Identify which cell holds the provided text, then report its [x, y] central coordinate. 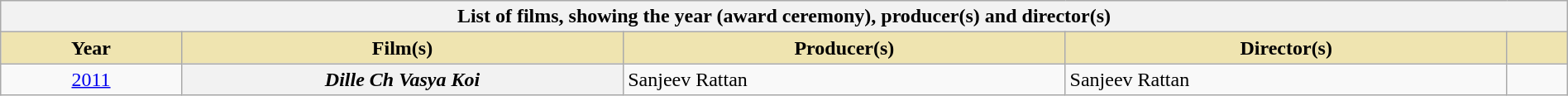
Film(s) [402, 48]
List of films, showing the year (award ceremony), producer(s) and director(s) [784, 17]
Year [91, 48]
Producer(s) [844, 48]
Dille Ch Vasya Koi [402, 79]
Director(s) [1286, 48]
2011 [91, 79]
